Return the (X, Y) coordinate for the center point of the cell that contains the specified text.  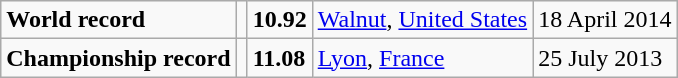
18 April 2014 (605, 20)
World record (118, 20)
Walnut, United States (422, 20)
25 July 2013 (605, 58)
Championship record (118, 58)
11.08 (280, 58)
Lyon, France (422, 58)
10.92 (280, 20)
